Identify which cell holds the provided text, then report its [x, y] central coordinate. 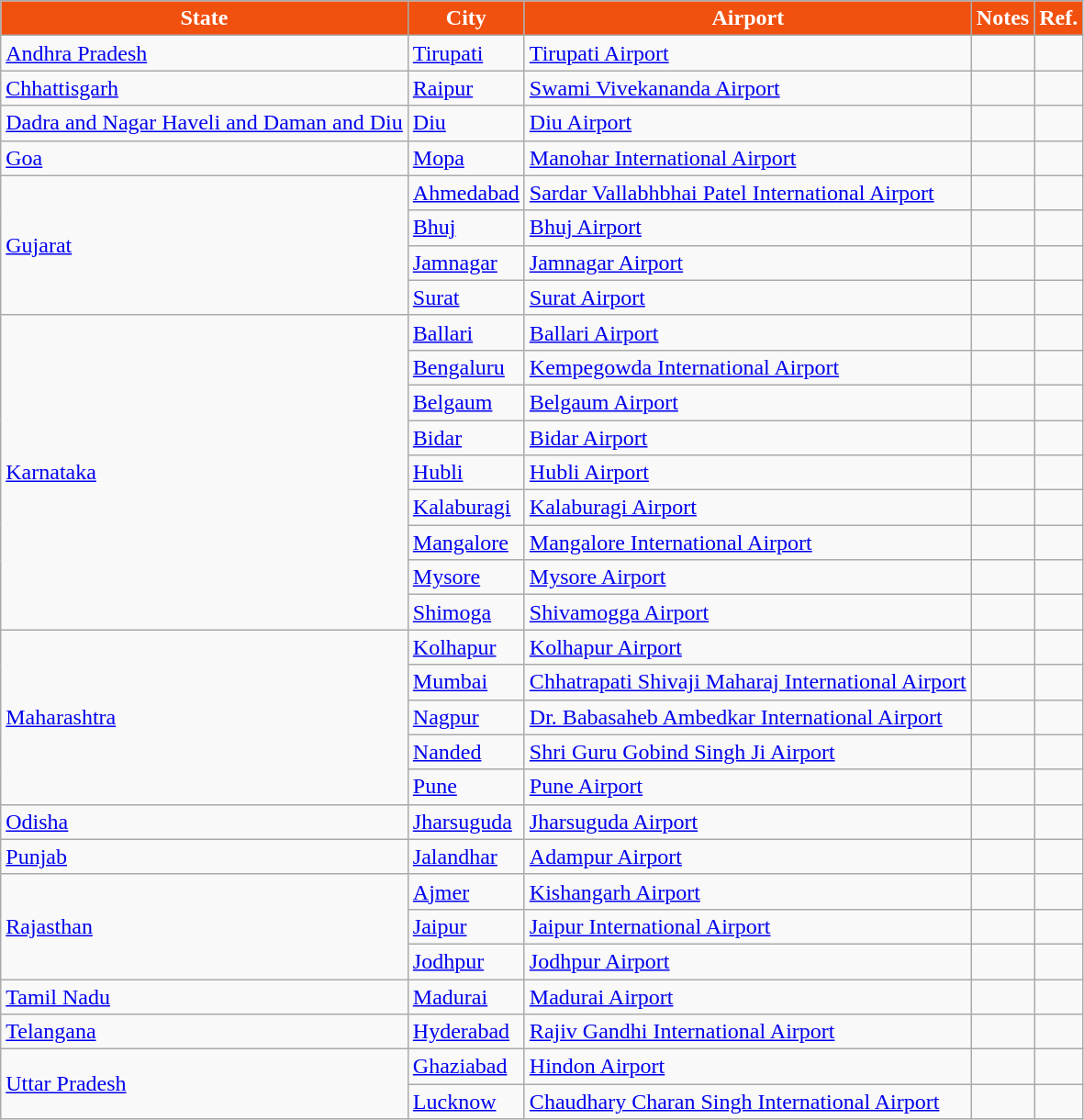
Andhra Pradesh [205, 53]
State [205, 18]
Sardar Vallabhbhai Patel International Airport [747, 193]
Jodhpur Airport [747, 961]
Airport [747, 18]
Diu Airport [747, 123]
Ajmer [466, 891]
Karnataka [205, 472]
Jharsuguda Airport [747, 822]
Shimoga [466, 612]
Tirupati Airport [747, 53]
Shivamogga Airport [747, 612]
Chhatrapati Shivaji Maharaj International Airport [747, 682]
Hindon Airport [747, 1067]
Chaudhary Charan Singh International Airport [747, 1102]
Bengaluru [466, 367]
Jaipur International Airport [747, 926]
Notes [1002, 18]
Rajasthan [205, 926]
Manohar International Airport [747, 158]
Mangalore [466, 543]
City [466, 18]
Mumbai [466, 682]
Gujarat [205, 245]
Kempegowda International Airport [747, 367]
Mysore [466, 577]
Dadra and Nagar Haveli and Daman and Diu [205, 123]
Raipur [466, 88]
Hyderabad [466, 1032]
Tirupati [466, 53]
Diu [466, 123]
Bidar [466, 438]
Jalandhar [466, 857]
Nagpur [466, 717]
Ballari [466, 332]
Maharashtra [205, 717]
Tamil Nadu [205, 996]
Punjab [205, 857]
Surat Airport [747, 297]
Bhuj [466, 228]
Hubli [466, 473]
Madurai [466, 996]
Ballari Airport [747, 332]
Ghaziabad [466, 1067]
Jodhpur [466, 961]
Odisha [205, 822]
Swami Vivekananda Airport [747, 88]
Rajiv Gandhi International Airport [747, 1032]
Belgaum [466, 402]
Mopa [466, 158]
Jharsuguda [466, 822]
Bidar Airport [747, 438]
Kalaburagi Airport [747, 508]
Jaipur [466, 926]
Madurai Airport [747, 996]
Chhattisgarh [205, 88]
Surat [466, 297]
Nanded [466, 752]
Goa [205, 158]
Kishangarh Airport [747, 891]
Telangana [205, 1032]
Pune Airport [747, 787]
Bhuj Airport [747, 228]
Kolhapur Airport [747, 647]
Ahmedabad [466, 193]
Jamnagar Airport [747, 263]
Mangalore International Airport [747, 543]
Ref. [1059, 18]
Pune [466, 787]
Kalaburagi [466, 508]
Lucknow [466, 1102]
Uttar Pradesh [205, 1084]
Dr. Babasaheb Ambedkar International Airport [747, 717]
Hubli Airport [747, 473]
Mysore Airport [747, 577]
Shri Guru Gobind Singh Ji Airport [747, 752]
Jamnagar [466, 263]
Kolhapur [466, 647]
Belgaum Airport [747, 402]
Adampur Airport [747, 857]
